Return the [x, y] coordinate for the center point of the cell that contains the specified text.  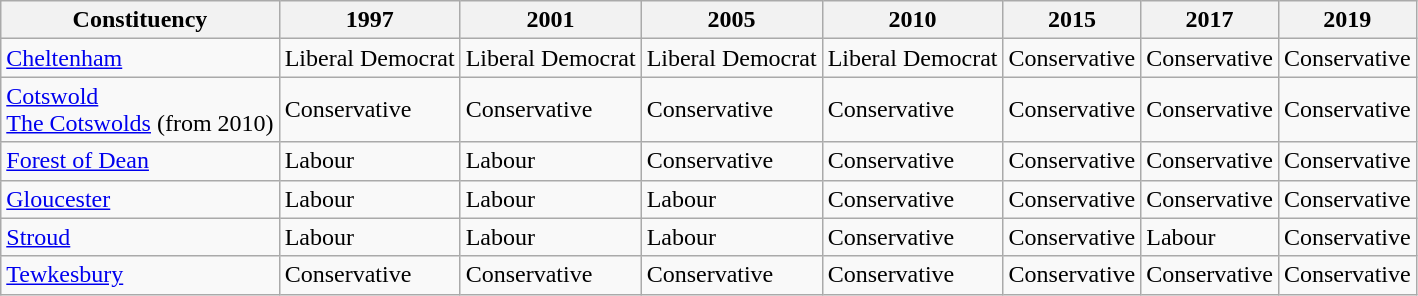
1997 [370, 20]
CotswoldThe Cotswolds (from 2010) [140, 110]
Gloucester [140, 199]
2015 [1072, 20]
Forest of Dean [140, 161]
Tewkesbury [140, 275]
Constituency [140, 20]
2001 [550, 20]
2010 [912, 20]
2019 [1347, 20]
2005 [732, 20]
Cheltenham [140, 58]
Stroud [140, 237]
2017 [1210, 20]
